Locate the cell with the specified text and output its [x, y] center coordinate. 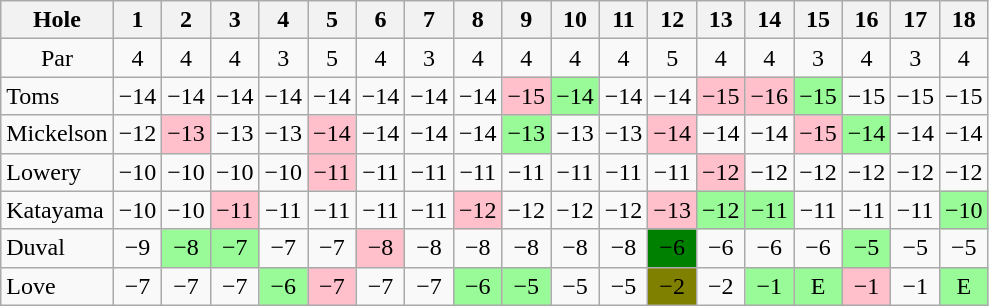
Lowery [57, 172]
−16 [770, 96]
2 [186, 20]
10 [576, 20]
13 [720, 20]
Love [57, 286]
−9 [138, 248]
18 [964, 20]
Par [57, 58]
6 [380, 20]
Duval [57, 248]
1 [138, 20]
Hole [57, 20]
Mickelson [57, 134]
Katayama [57, 210]
17 [916, 20]
9 [526, 20]
14 [770, 20]
15 [818, 20]
16 [866, 20]
11 [624, 20]
Toms [57, 96]
12 [672, 20]
8 [478, 20]
7 [430, 20]
